Return [x, y] of the center of cell containing provided text 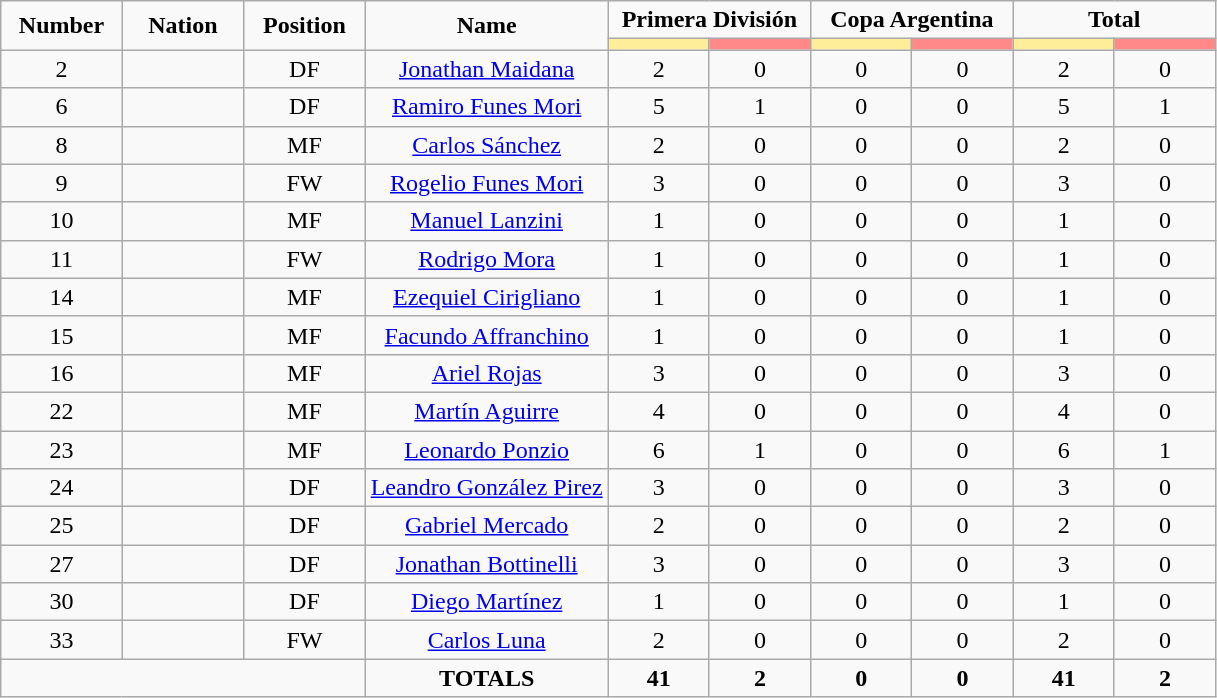
8 [62, 145]
30 [62, 602]
Rodrigo Mora [486, 259]
14 [62, 297]
15 [62, 335]
Diego Martínez [486, 602]
27 [62, 564]
24 [62, 488]
Total [1114, 20]
Ariel Rojas [486, 373]
Leonardo Ponzio [486, 449]
9 [62, 183]
22 [62, 411]
Jonathan Bottinelli [486, 564]
Manuel Lanzini [486, 221]
Rogelio Funes Mori [486, 183]
16 [62, 373]
Jonathan Maidana [486, 69]
Position [304, 26]
25 [62, 526]
Number [62, 26]
23 [62, 449]
Carlos Sánchez [486, 145]
Name [486, 26]
33 [62, 640]
Ezequiel Cirigliano [486, 297]
Gabriel Mercado [486, 526]
10 [62, 221]
Carlos Luna [486, 640]
11 [62, 259]
Copa Argentina [912, 20]
Nation [182, 26]
Primera División [709, 20]
Ramiro Funes Mori [486, 107]
Leandro González Pirez [486, 488]
Martín Aguirre [486, 411]
TOTALS [486, 678]
Facundo Affranchino [486, 335]
